Search for the cell housing the specified text and yield its [x, y] center coordinate. 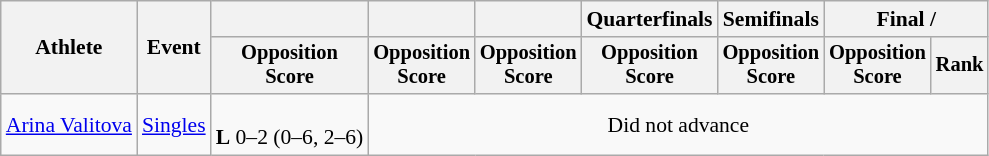
Athlete [69, 48]
Semifinals [772, 19]
Did not advance [678, 124]
Event [174, 48]
Rank [960, 66]
Arina Valitova [69, 124]
L 0–2 (0–6, 2–6) [290, 124]
Quarterfinals [650, 19]
Final / [906, 19]
Singles [174, 124]
